Extract the (X, Y) coordinate from the center of the cell holding the provided text.  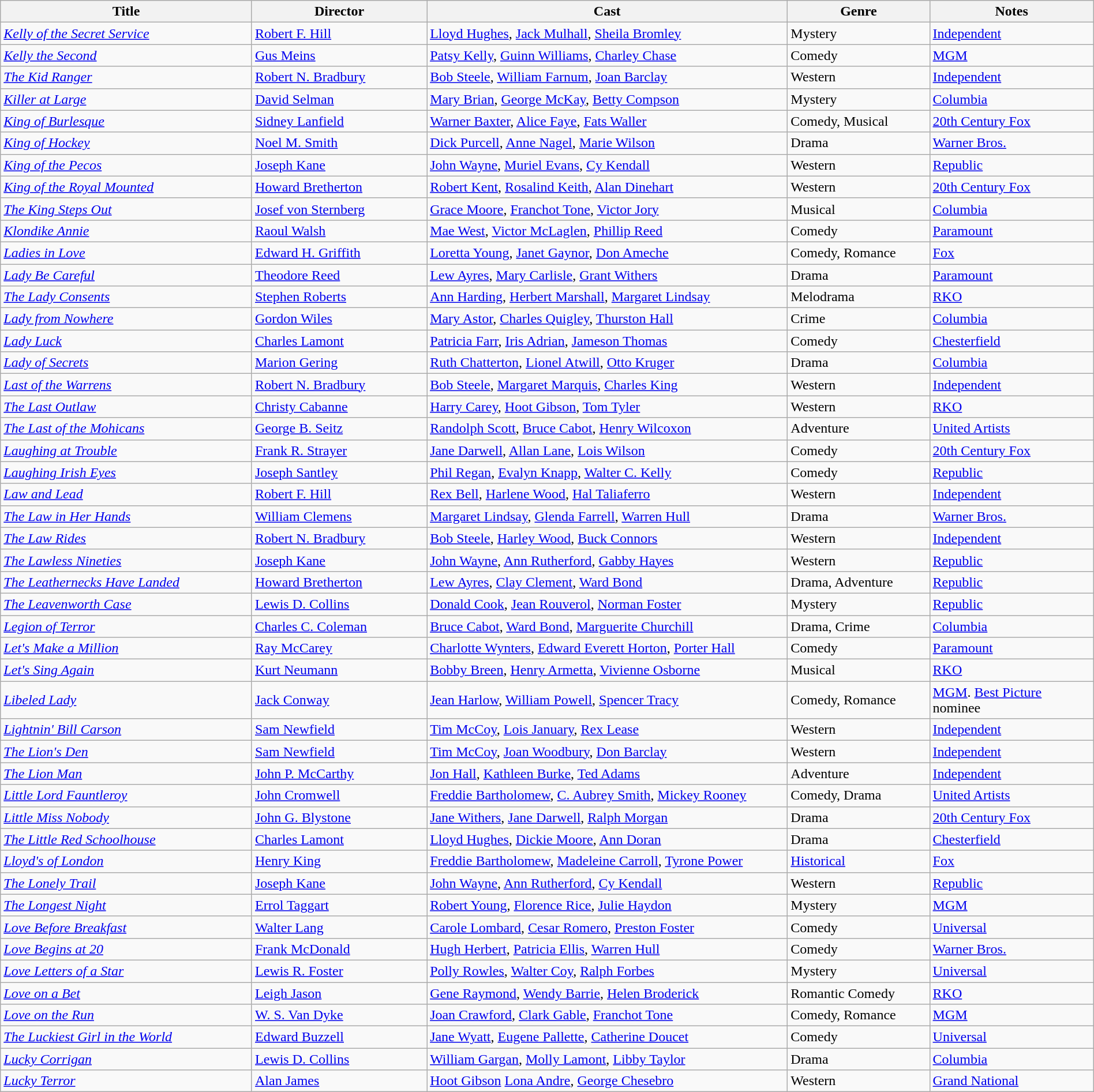
The Lawless Nineties (126, 560)
Laughing Irish Eyes (126, 472)
The Lion Man (126, 774)
MGM. Best Picture nominee (1011, 700)
Jean Harlow, William Powell, Spencer Tracy (607, 700)
William Gargan, Molly Lamont, Libby Taylor (607, 1059)
Lloyd's of London (126, 861)
Mae West, Victor McLaglen, Phillip Reed (607, 231)
Let's Sing Again (126, 670)
King of Hockey (126, 143)
Kurt Neumann (339, 670)
The Longest Night (126, 905)
Last of the Warrens (126, 385)
Director (339, 12)
Edward Buzzell (339, 1037)
Frank R. Strayer (339, 451)
Charlotte Wynters, Edward Everett Horton, Porter Hall (607, 648)
Grand National (1011, 1081)
Theodore Reed (339, 275)
Henry King (339, 861)
Legion of Terror (126, 626)
Love Before Breakfast (126, 927)
Tim McCoy, Lois January, Rex Lease (607, 730)
Sidney Lanfield (339, 121)
Robert Young, Florence Rice, Julie Haydon (607, 905)
The Little Red Schoolhouse (126, 839)
Carole Lombard, Cesar Romero, Preston Foster (607, 927)
King of Burlesque (126, 121)
Bruce Cabot, Ward Bond, Marguerite Churchill (607, 626)
Ladies in Love (126, 253)
W. S. Van Dyke (339, 1015)
Joan Crawford, Clark Gable, Franchot Tone (607, 1015)
Lucky Terror (126, 1081)
Alan James (339, 1081)
Lloyd Hughes, Jack Mulhall, Sheila Bromley (607, 33)
Edward H. Griffith (339, 253)
The King Steps Out (126, 209)
Margaret Lindsay, Glenda Farrell, Warren Hull (607, 516)
Joseph Santley (339, 472)
John Cromwell (339, 795)
Love Letters of a Star (126, 971)
The Luckiest Girl in the World (126, 1037)
Leigh Jason (339, 993)
Marion Gering (339, 363)
Romantic Comedy (859, 993)
Drama, Crime (859, 626)
George B. Seitz (339, 429)
The Leavenworth Case (126, 604)
Cast (607, 12)
Mary Brian, George McKay, Betty Compson (607, 99)
Josef von Sternberg (339, 209)
John G. Blystone (339, 817)
Charles C. Coleman (339, 626)
Bobby Breen, Henry Armetta, Vivienne Osborne (607, 670)
John Wayne, Ann Rutherford, Cy Kendall (607, 883)
The Last Outlaw (126, 407)
Warner Baxter, Alice Faye, Fats Waller (607, 121)
Jane Darwell, Allan Lane, Lois Wilson (607, 451)
Bob Steele, Harley Wood, Buck Connors (607, 538)
Killer at Large (126, 99)
Lloyd Hughes, Dickie Moore, Ann Doran (607, 839)
Harry Carey, Hoot Gibson, Tom Tyler (607, 407)
Comedy, Drama (859, 795)
Randolph Scott, Bruce Cabot, Henry Wilcoxon (607, 429)
Lewis R. Foster (339, 971)
The Last of the Mohicans (126, 429)
Lew Ayres, Clay Clement, Ward Bond (607, 582)
John Wayne, Muriel Evans, Cy Kendall (607, 165)
Walter Lang (339, 927)
The Law in Her Hands (126, 516)
Kelly of the Secret Service (126, 33)
Lady Luck (126, 341)
Jack Conway (339, 700)
Drama, Adventure (859, 582)
David Selman (339, 99)
Love on the Run (126, 1015)
Stephen Roberts (339, 297)
Gene Raymond, Wendy Barrie, Helen Broderick (607, 993)
Melodrama (859, 297)
Libeled Lady (126, 700)
Frank McDonald (339, 949)
Grace Moore, Franchot Tone, Victor Jory (607, 209)
Christy Cabanne (339, 407)
King of the Pecos (126, 165)
Love Begins at 20 (126, 949)
Genre (859, 12)
Noel M. Smith (339, 143)
Robert Kent, Rosalind Keith, Alan Dinehart (607, 187)
Rex Bell, Harlene Wood, Hal Taliaferro (607, 494)
Raoul Walsh (339, 231)
King of the Royal Mounted (126, 187)
Bob Steele, Margaret Marquis, Charles King (607, 385)
Kelly the Second (126, 55)
Little Lord Fauntleroy (126, 795)
Gus Meins (339, 55)
Comedy, Musical (859, 121)
Title (126, 12)
Phil Regan, Evalyn Knapp, Walter C. Kelly (607, 472)
Jon Hall, Kathleen Burke, Ted Adams (607, 774)
Donald Cook, Jean Rouverol, Norman Foster (607, 604)
Patsy Kelly, Guinn Williams, Charley Chase (607, 55)
Jane Withers, Jane Darwell, Ralph Morgan (607, 817)
The Law Rides (126, 538)
Ray McCarey (339, 648)
Ann Harding, Herbert Marshall, Margaret Lindsay (607, 297)
Love on a Bet (126, 993)
Hoot Gibson Lona Andre, George Chesebro (607, 1081)
Historical (859, 861)
Ruth Chatterton, Lionel Atwill, Otto Kruger (607, 363)
Gordon Wiles (339, 319)
Lucky Corrigan (126, 1059)
Errol Taggart (339, 905)
Dick Purcell, Anne Nagel, Marie Wilson (607, 143)
Lady Be Careful (126, 275)
The Lonely Trail (126, 883)
Lew Ayres, Mary Carlisle, Grant Withers (607, 275)
Laughing at Trouble (126, 451)
Notes (1011, 12)
Lightnin' Bill Carson (126, 730)
Lady of Secrets (126, 363)
The Lion's Den (126, 752)
Tim McCoy, Joan Woodbury, Don Barclay (607, 752)
Mary Astor, Charles Quigley, Thurston Hall (607, 319)
Freddie Bartholomew, C. Aubrey Smith, Mickey Rooney (607, 795)
Klondike Annie (126, 231)
John Wayne, Ann Rutherford, Gabby Hayes (607, 560)
Freddie Bartholomew, Madeleine Carroll, Tyrone Power (607, 861)
Patricia Farr, Iris Adrian, Jameson Thomas (607, 341)
The Lady Consents (126, 297)
Hugh Herbert, Patricia Ellis, Warren Hull (607, 949)
Crime (859, 319)
Lady from Nowhere (126, 319)
Polly Rowles, Walter Coy, Ralph Forbes (607, 971)
The Leathernecks Have Landed (126, 582)
John P. McCarthy (339, 774)
Law and Lead (126, 494)
Let's Make a Million (126, 648)
Bob Steele, William Farnum, Joan Barclay (607, 77)
William Clemens (339, 516)
Jane Wyatt, Eugene Pallette, Catherine Doucet (607, 1037)
The Kid Ranger (126, 77)
Little Miss Nobody (126, 817)
Loretta Young, Janet Gaynor, Don Ameche (607, 253)
